Capture the cell that displays the provided text and extract its [X, Y] central coordinate. 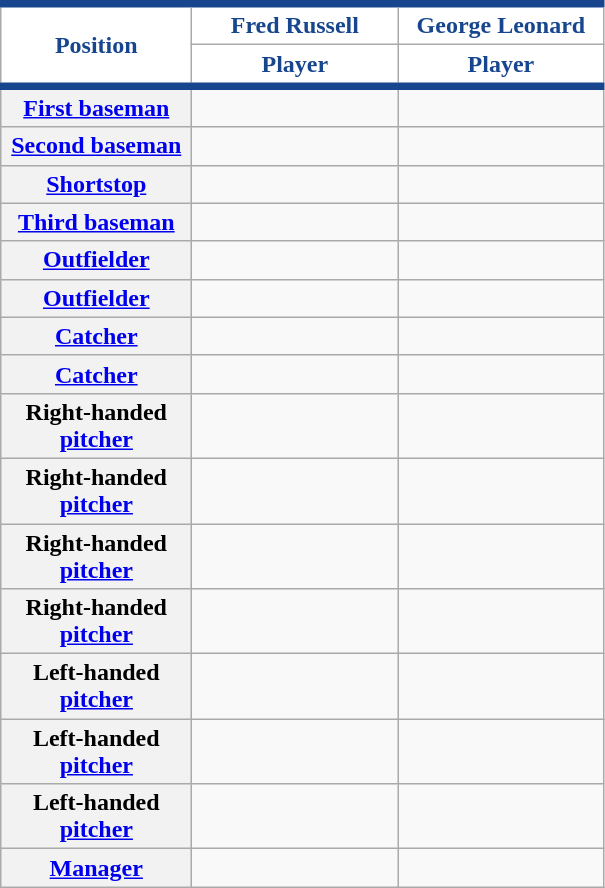
Fred Russell [295, 24]
Third baseman [96, 222]
First baseman [96, 106]
Second baseman [96, 146]
Position [96, 45]
Shortstop [96, 184]
Manager [96, 868]
George Leonard [501, 24]
